Locate the cell with the specified text and output its (x, y) center coordinate. 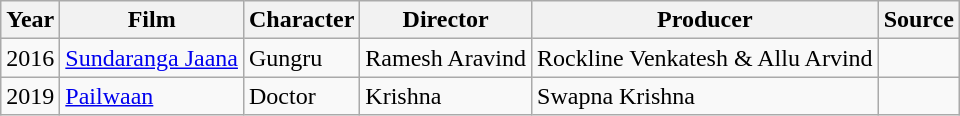
Director (446, 20)
2019 (30, 96)
Doctor (301, 96)
Swapna Krishna (706, 96)
Source (918, 20)
Sundaranga Jaana (152, 58)
Producer (706, 20)
Character (301, 20)
Krishna (446, 96)
Year (30, 20)
2016 (30, 58)
Ramesh Aravind (446, 58)
Film (152, 20)
Rockline Venkatesh & Allu Arvind (706, 58)
Gungru (301, 58)
Pailwaan (152, 96)
